Provide the (x, y) coordinate of the cell's center where the given text is located.  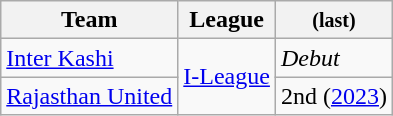
Rajasthan United (90, 96)
2nd (2023) (334, 96)
League (227, 20)
(last) (334, 20)
Debut (334, 58)
Inter Kashi (90, 58)
Team (90, 20)
I-League (227, 77)
